From the cell containing the given text, extract its center point as (x, y) coordinate. 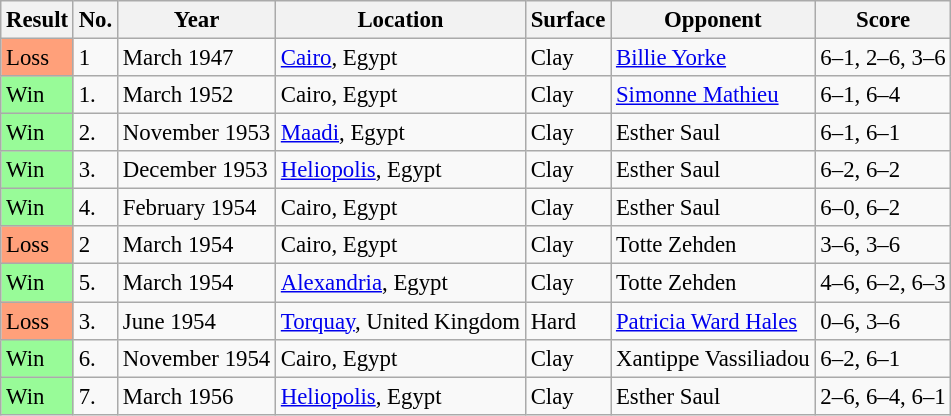
5. (95, 283)
Score (883, 20)
3–6, 3–6 (883, 245)
6–1, 6–1 (883, 133)
2. (95, 133)
4–6, 6–2, 6–3 (883, 283)
6–0, 6–2 (883, 208)
November 1953 (196, 133)
Hard (568, 321)
February 1954 (196, 208)
Location (401, 20)
March 1952 (196, 95)
6–2, 6–1 (883, 358)
6–2, 6–2 (883, 170)
March 1956 (196, 396)
December 1953 (196, 170)
0–6, 3–6 (883, 321)
7. (95, 396)
Opponent (713, 20)
Surface (568, 20)
Result (38, 20)
Maadi, Egypt (401, 133)
Alexandria, Egypt (401, 283)
6. (95, 358)
1 (95, 58)
March 1947 (196, 58)
Torquay, United Kingdom (401, 321)
6–1, 6–4 (883, 95)
November 1954 (196, 358)
Year (196, 20)
June 1954 (196, 321)
2–6, 6–4, 6–1 (883, 396)
Billie Yorke (713, 58)
No. (95, 20)
6–1, 2–6, 3–6 (883, 58)
4. (95, 208)
Xantippe Vassiliadou (713, 358)
2 (95, 245)
Patricia Ward Hales (713, 321)
1. (95, 95)
Simonne Mathieu (713, 95)
